Output the [x, y] coordinate of the center of the cell containing the given text.  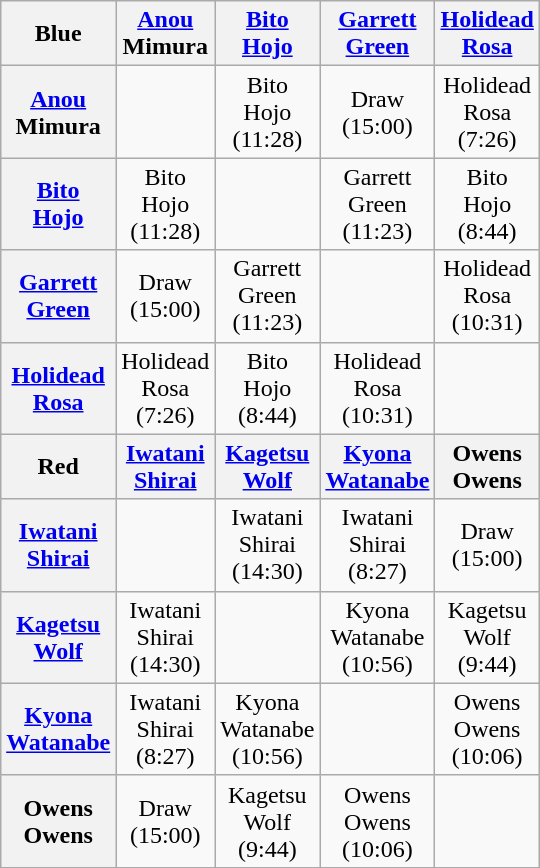
Red [58, 466]
Blue [58, 34]
